For the text-containing cell, return its midpoint in [x, y] coordinate format. 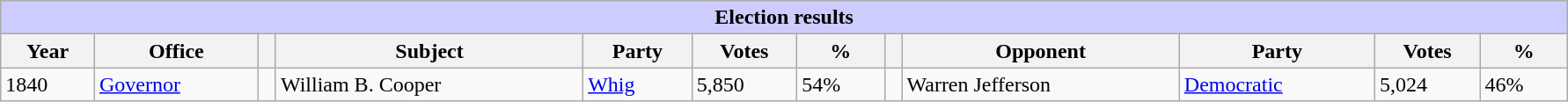
Office [176, 51]
5,024 [1427, 84]
46% [1524, 84]
1840 [48, 84]
Election results [785, 18]
Democratic [1277, 84]
Whig [637, 84]
Opponent [1040, 51]
Warren Jefferson [1040, 84]
William B. Cooper [429, 84]
Subject [429, 51]
Year [48, 51]
Governor [176, 84]
5,850 [744, 84]
54% [841, 84]
